Extract the (x, y) coordinate from the center of the cell holding the provided text.  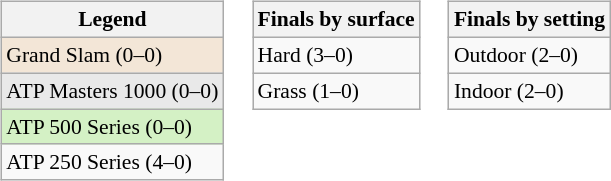
Grand Slam (0–0) (112, 55)
Outdoor (2–0) (530, 55)
Grass (1–0) (336, 91)
ATP Masters 1000 (0–0) (112, 91)
Finals by surface (336, 20)
Indoor (2–0) (530, 91)
Finals by setting (530, 20)
Legend (112, 20)
Hard (3–0) (336, 55)
ATP 500 Series (0–0) (112, 127)
ATP 250 Series (4–0) (112, 162)
